Provide the (X, Y) coordinate of the cell's center where the given text is located.  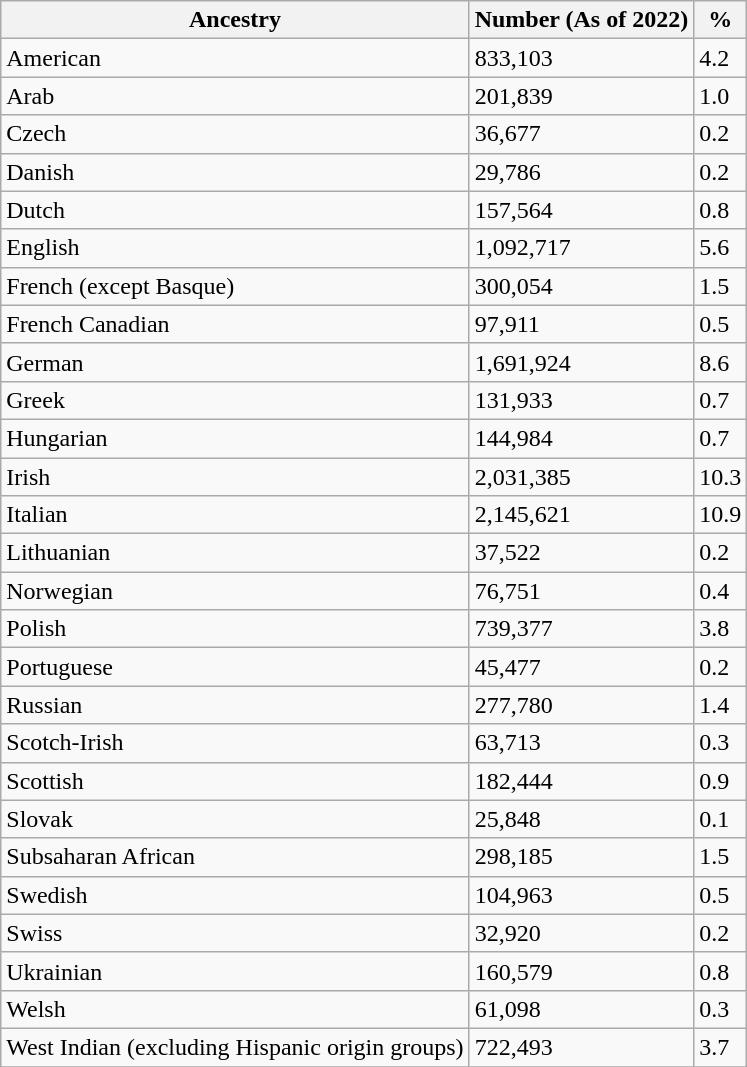
Czech (235, 134)
West Indian (excluding Hispanic origin groups) (235, 1047)
4.2 (720, 58)
Ukrainian (235, 971)
1.4 (720, 705)
277,780 (582, 705)
Ancestry (235, 20)
Irish (235, 477)
1,092,717 (582, 248)
32,920 (582, 933)
61,098 (582, 1009)
English (235, 248)
8.6 (720, 362)
Portuguese (235, 667)
Slovak (235, 819)
Greek (235, 400)
157,564 (582, 210)
36,677 (582, 134)
298,185 (582, 857)
% (720, 20)
29,786 (582, 172)
5.6 (720, 248)
Arab (235, 96)
Number (As of 2022) (582, 20)
Norwegian (235, 591)
182,444 (582, 781)
Subsaharan African (235, 857)
0.1 (720, 819)
3.8 (720, 629)
104,963 (582, 895)
Danish (235, 172)
10.3 (720, 477)
76,751 (582, 591)
Swedish (235, 895)
739,377 (582, 629)
3.7 (720, 1047)
25,848 (582, 819)
45,477 (582, 667)
0.9 (720, 781)
French Canadian (235, 324)
Dutch (235, 210)
0.4 (720, 591)
1.0 (720, 96)
American (235, 58)
Scottish (235, 781)
Lithuanian (235, 553)
Polish (235, 629)
63,713 (582, 743)
1,691,924 (582, 362)
2,145,621 (582, 515)
Scotch-Irish (235, 743)
Hungarian (235, 438)
2,031,385 (582, 477)
37,522 (582, 553)
722,493 (582, 1047)
201,839 (582, 96)
144,984 (582, 438)
German (235, 362)
Swiss (235, 933)
131,933 (582, 400)
Welsh (235, 1009)
300,054 (582, 286)
Russian (235, 705)
Italian (235, 515)
160,579 (582, 971)
10.9 (720, 515)
97,911 (582, 324)
833,103 (582, 58)
French (except Basque) (235, 286)
